Pinpoint the cell where the given text exists, returning its (x, y) midpoint coordinate. 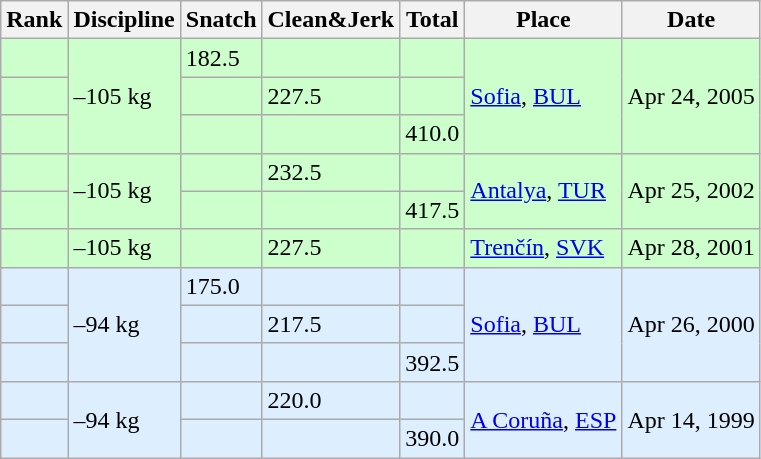
182.5 (221, 58)
Apr 24, 2005 (691, 96)
Total (432, 20)
417.5 (432, 210)
217.5 (331, 324)
390.0 (432, 438)
Rank (34, 20)
Antalya, TUR (544, 191)
Date (691, 20)
A Coruña, ESP (544, 419)
410.0 (432, 134)
232.5 (331, 172)
220.0 (331, 400)
392.5 (432, 362)
Apr 28, 2001 (691, 248)
Discipline (124, 20)
Place (544, 20)
Apr 26, 2000 (691, 324)
Apr 25, 2002 (691, 191)
175.0 (221, 286)
Trenčín, SVK (544, 248)
Apr 14, 1999 (691, 419)
Clean&Jerk (331, 20)
Snatch (221, 20)
